Extract the [X, Y] coordinate from the center of the cell holding the provided text.  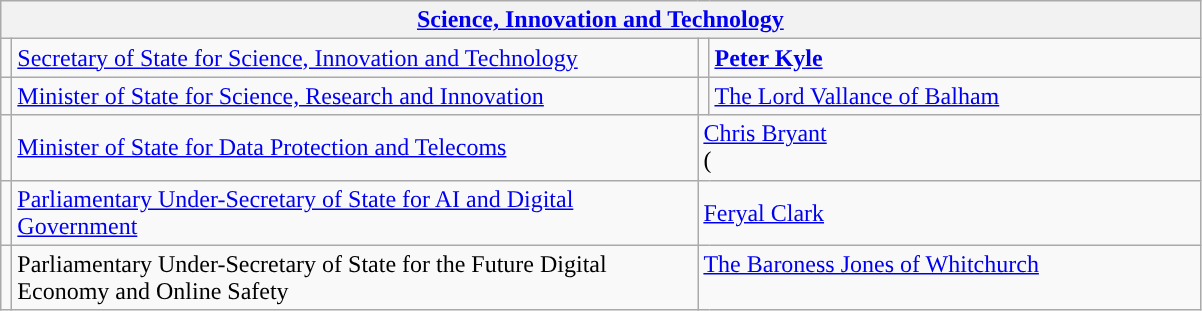
Feryal Clark [949, 212]
Science, Innovation and Technology [600, 20]
Peter Kyle [954, 58]
The Baroness Jones of Whitchurch [949, 278]
Secretary of State for Science, Innovation and Technology [355, 58]
Minister of State for Science, Research and Innovation [355, 96]
Parliamentary Under-Secretary of State for AI and Digital Government [355, 212]
Chris Bryant( [949, 148]
Minister of State for Data Protection and Telecoms [355, 148]
Parliamentary Under-Secretary of State for the Future Digital Economy and Online Safety [355, 278]
The Lord Vallance of Balham [954, 96]
